Find where the given text appears and provide that cell's center as (x, y) coordinate. 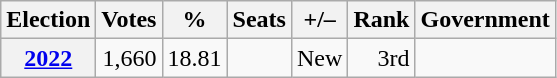
+/– (319, 20)
% (194, 20)
18.81 (194, 58)
Rank (382, 20)
Votes (129, 20)
New (319, 58)
Election (48, 20)
Government (485, 20)
1,660 (129, 58)
Seats (259, 20)
3rd (382, 58)
2022 (48, 58)
